Determine the [x, y] coordinate at the center of the cell enclosing the given text.  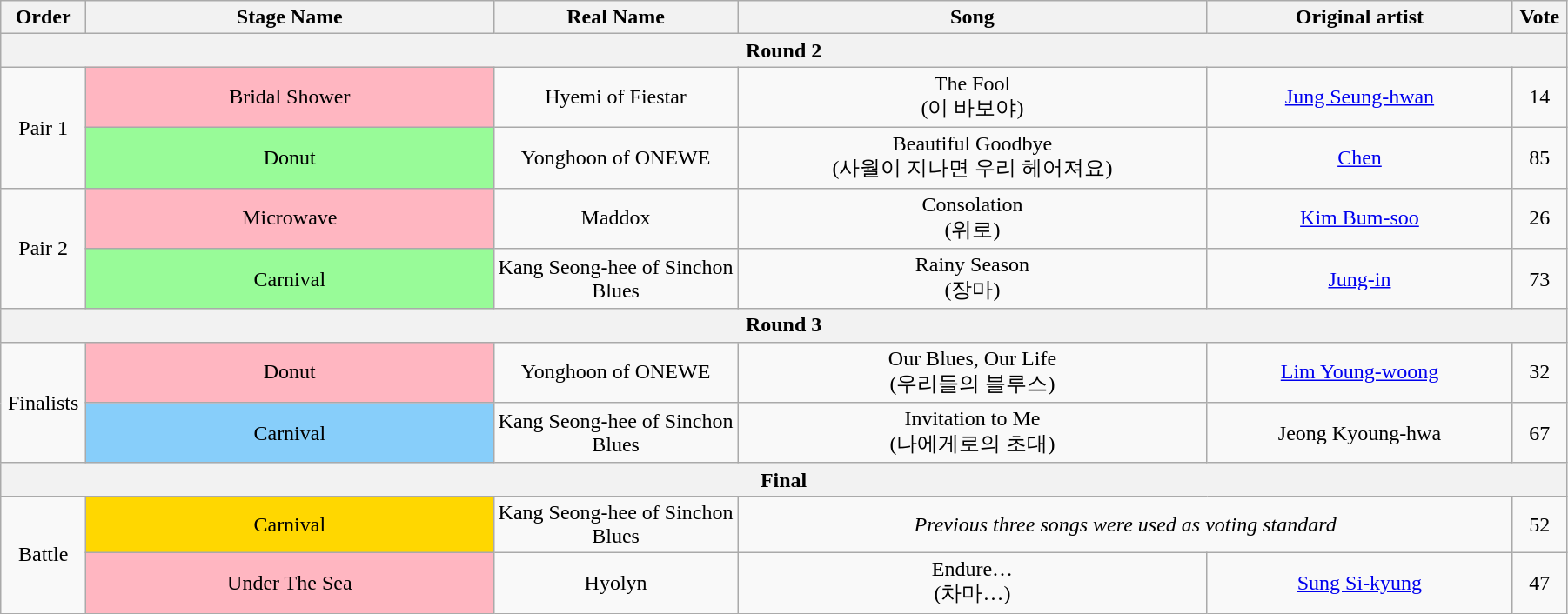
Sung Si-kyung [1359, 583]
Jung Seung-hwan [1359, 97]
Hyolyn [616, 583]
Our Blues, Our Life(우리들의 블루스) [973, 372]
Bridal Shower [290, 97]
Pair 1 [44, 127]
Beautiful Goodbye(사월이 지나면 우리 헤어져요) [973, 157]
Order [44, 17]
85 [1539, 157]
Endure…(차마…) [973, 583]
Stage Name [290, 17]
Consolation(위로) [973, 218]
32 [1539, 372]
Final [784, 479]
Battle [44, 555]
Round 3 [784, 325]
Real Name [616, 17]
Original artist [1359, 17]
Chen [1359, 157]
Jung-in [1359, 279]
Under The Sea [290, 583]
Kim Bum-soo [1359, 218]
Song [973, 17]
Maddox [616, 218]
Lim Young-woong [1359, 372]
Rainy Season(장마) [973, 279]
Microwave [290, 218]
Vote [1539, 17]
47 [1539, 583]
26 [1539, 218]
14 [1539, 97]
Previous three songs were used as voting standard [1125, 524]
Invitation to Me(나에게로의 초대) [973, 433]
73 [1539, 279]
52 [1539, 524]
Pair 2 [44, 249]
Hyemi of Fiestar [616, 97]
67 [1539, 433]
Jeong Kyoung-hwa [1359, 433]
The Fool(이 바보야) [973, 97]
Finalists [44, 402]
Round 2 [784, 50]
